Detect which cell encompasses the target text, then output its (x, y) center coordinate. 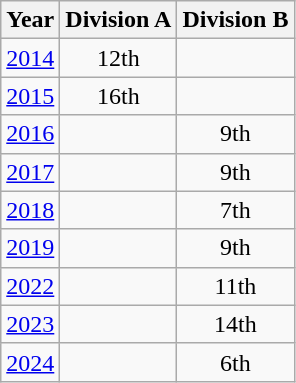
Division A (118, 20)
2018 (30, 210)
16th (118, 96)
2014 (30, 58)
2019 (30, 248)
Year (30, 20)
2024 (30, 362)
12th (118, 58)
Division B (236, 20)
2016 (30, 134)
6th (236, 362)
11th (236, 286)
2017 (30, 172)
7th (236, 210)
2022 (30, 286)
2023 (30, 324)
2015 (30, 96)
14th (236, 324)
